Return (X, Y) of the center of cell containing provided text 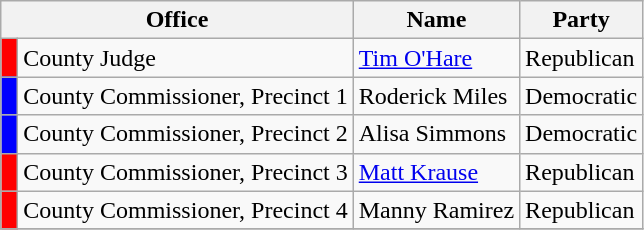
Alisa Simmons (436, 134)
Tim O'Hare (436, 58)
County Commissioner, Precinct 4 (186, 210)
Name (436, 20)
County Commissioner, Precinct 1 (186, 96)
County Judge (186, 58)
Manny Ramirez (436, 210)
County Commissioner, Precinct 2 (186, 134)
Matt Krause (436, 172)
Roderick Miles (436, 96)
County Commissioner, Precinct 3 (186, 172)
Office (177, 20)
Party (582, 20)
